Provide the [X, Y] coordinate of the cell's center where the given text is located.  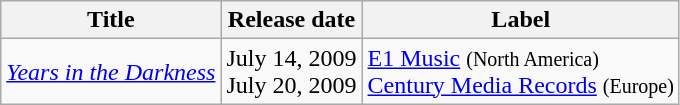
Years in the Darkness [111, 72]
Release date [292, 20]
Title [111, 20]
Label [520, 20]
E1 Music (North America)Century Media Records (Europe) [520, 72]
July 14, 2009 July 20, 2009 [292, 72]
